Return [X, Y] of the center of cell containing provided text 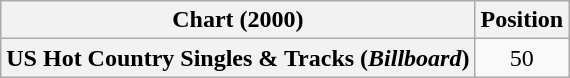
Chart (2000) [238, 20]
US Hot Country Singles & Tracks (Billboard) [238, 58]
Position [522, 20]
50 [522, 58]
